Search for the cell housing the specified text and yield its (X, Y) center coordinate. 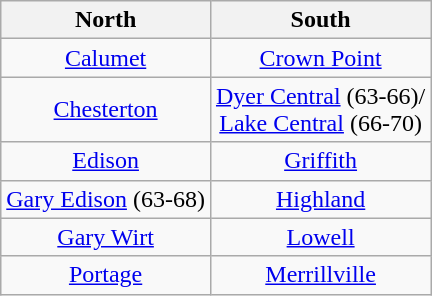
Lowell (320, 237)
Merrillville (320, 275)
Griffith (320, 161)
Dyer Central (63-66)/ Lake Central (66-70) (320, 110)
Gary Wirt (106, 237)
Edison (106, 161)
Calumet (106, 58)
South (320, 20)
Portage (106, 275)
Crown Point (320, 58)
Gary Edison (63-68) (106, 199)
Highland (320, 199)
Chesterton (106, 110)
North (106, 20)
